Find where the given text appears and provide that cell's center as [x, y] coordinate. 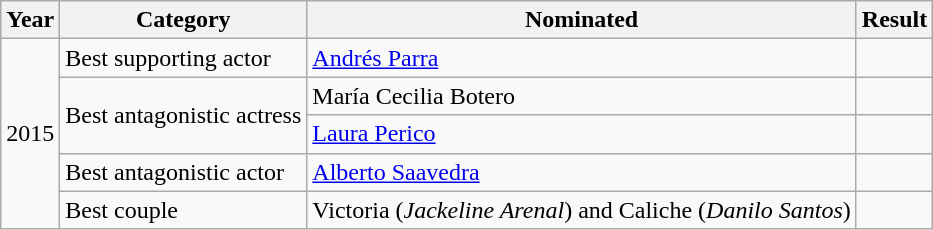
Best couple [184, 210]
Victoria (Jackeline Arenal) and Caliche (Danilo Santos) [582, 210]
Andrés Parra [582, 58]
Best antagonistic actress [184, 115]
Alberto Saavedra [582, 172]
Laura Perico [582, 134]
Year [30, 20]
Category [184, 20]
Nominated [582, 20]
Result [894, 20]
María Cecilia Botero [582, 96]
Best supporting actor [184, 58]
2015 [30, 134]
Best antagonistic actor [184, 172]
